Search for the cell housing the specified text and yield its (X, Y) center coordinate. 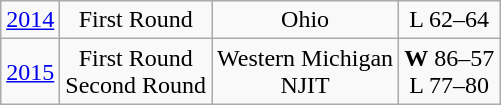
Ohio (306, 20)
W 86–57L 77–80 (450, 72)
Western MichiganNJIT (306, 72)
First RoundSecond Round (136, 72)
First Round (136, 20)
2014 (30, 20)
2015 (30, 72)
L 62–64 (450, 20)
